Determine the [x, y] coordinate at the center of the cell enclosing the given text.  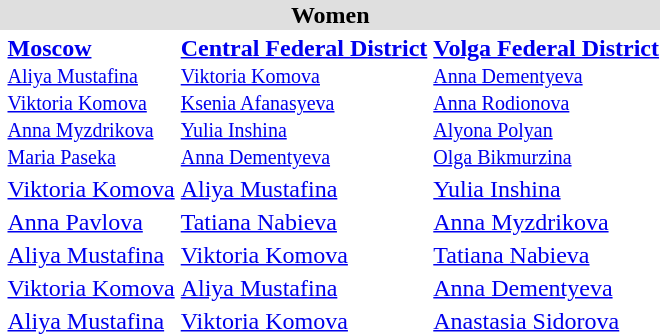
Central Federal DistrictViktoria KomovaKsenia AfanasyevaYulia InshinaAnna Dementyeva [304, 102]
MoscowAliya MustafinaViktoria KomovaAnna MyzdrikovaMaria Paseka [91, 102]
Tatiana Nabieva [304, 222]
Anna Pavlova [91, 222]
